Return the (x, y) coordinate for the center point of the cell that contains the specified text.  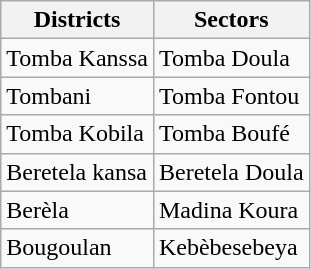
Bougoulan (78, 248)
Tomba Doula (231, 58)
Tomba Kobila (78, 134)
Kebèbesebeya (231, 248)
Berèla (78, 210)
Tomba Kanssa (78, 58)
Tombani (78, 96)
Beretela kansa (78, 172)
Tomba Boufé (231, 134)
Madina Koura (231, 210)
Sectors (231, 20)
Tomba Fontou (231, 96)
Beretela Doula (231, 172)
Districts (78, 20)
